Return the (X, Y) coordinate for the center point of the cell that contains the specified text.  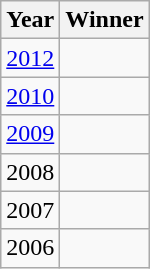
2010 (30, 96)
2006 (30, 248)
Year (30, 20)
2009 (30, 134)
2012 (30, 58)
2007 (30, 210)
Winner (104, 20)
2008 (30, 172)
